For the text-containing cell, return its midpoint in (X, Y) coordinate format. 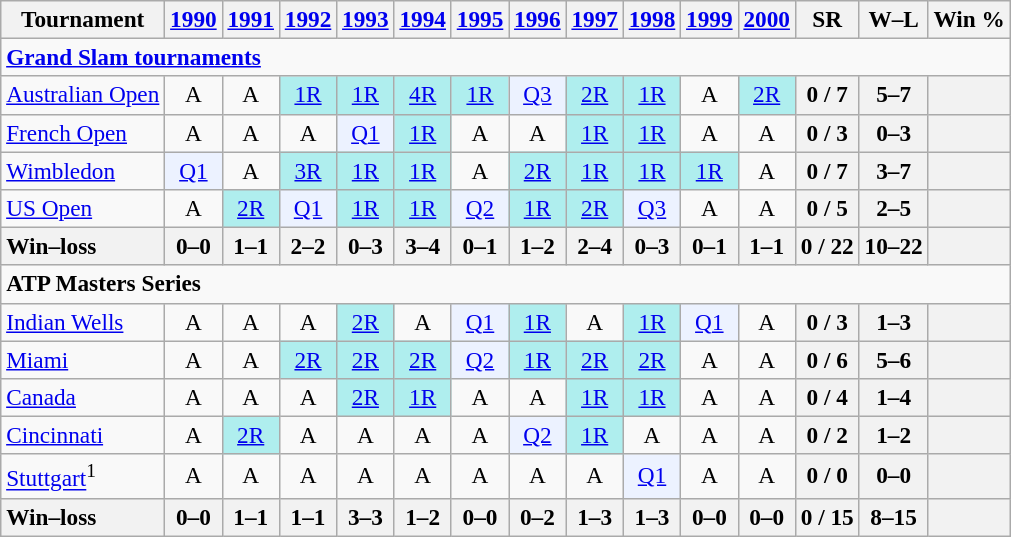
1997 (594, 19)
W–L (894, 19)
1994 (422, 19)
3–3 (366, 517)
3–4 (422, 246)
1995 (480, 19)
10–22 (894, 246)
Tournament (83, 19)
0–2 (538, 517)
8–15 (894, 517)
SR (827, 19)
Canada (83, 397)
1998 (652, 19)
5–7 (894, 95)
1992 (308, 19)
2–2 (308, 246)
3R (308, 170)
0 / 22 (827, 246)
0 / 15 (827, 517)
French Open (83, 133)
1–4 (894, 397)
1991 (250, 19)
0 / 5 (827, 208)
1996 (538, 19)
Grand Slam tournaments (506, 57)
Australian Open (83, 95)
Indian Wells (83, 322)
4R (422, 95)
2–5 (894, 208)
1993 (366, 19)
Wimbledon (83, 170)
0 / 0 (827, 476)
ATP Masters Series (506, 284)
Miami (83, 359)
1999 (710, 19)
Win % (969, 19)
2000 (766, 19)
5–6 (894, 359)
2–4 (594, 246)
US Open (83, 208)
Stuttgart1 (83, 476)
0 / 2 (827, 435)
1990 (194, 19)
0 / 6 (827, 359)
Cincinnati (83, 435)
0 / 4 (827, 397)
3–7 (894, 170)
